Scan for the cell matching the given text and deliver its [x, y] coordinate at center. 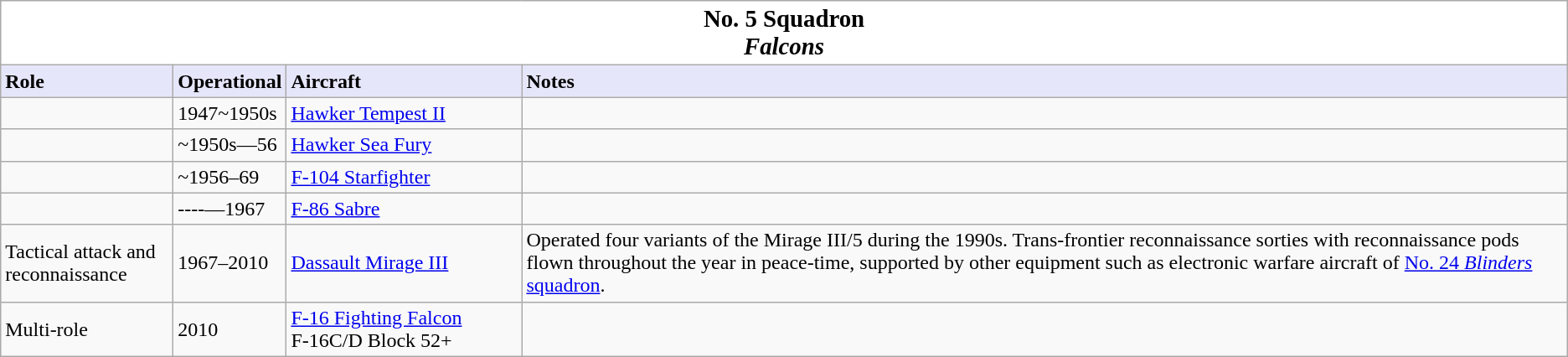
Operational [230, 81]
No. 5 Squadron Falcons [784, 34]
----—1967 [230, 209]
Notes [1044, 81]
~1950s—56 [230, 145]
1967–2010 [230, 263]
~1956–69 [230, 177]
2010 [230, 329]
Multi-role [87, 329]
F-16 Fighting FalconF-16C/D Block 52+ [404, 329]
Hawker Tempest II [404, 113]
F-104 Starfighter [404, 177]
Role [87, 81]
1947~1950s [230, 113]
F-86 Sabre [404, 209]
Aircraft [404, 81]
Tactical attack and reconnaissance [87, 263]
Hawker Sea Fury [404, 145]
Dassault Mirage III [404, 263]
